Find where the given text appears and provide that cell's center as [X, Y] coordinate. 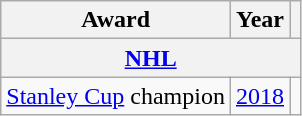
NHL [151, 58]
2018 [260, 96]
Stanley Cup champion [116, 96]
Award [116, 20]
Year [260, 20]
